Identify which cell holds the provided text, then report its (x, y) central coordinate. 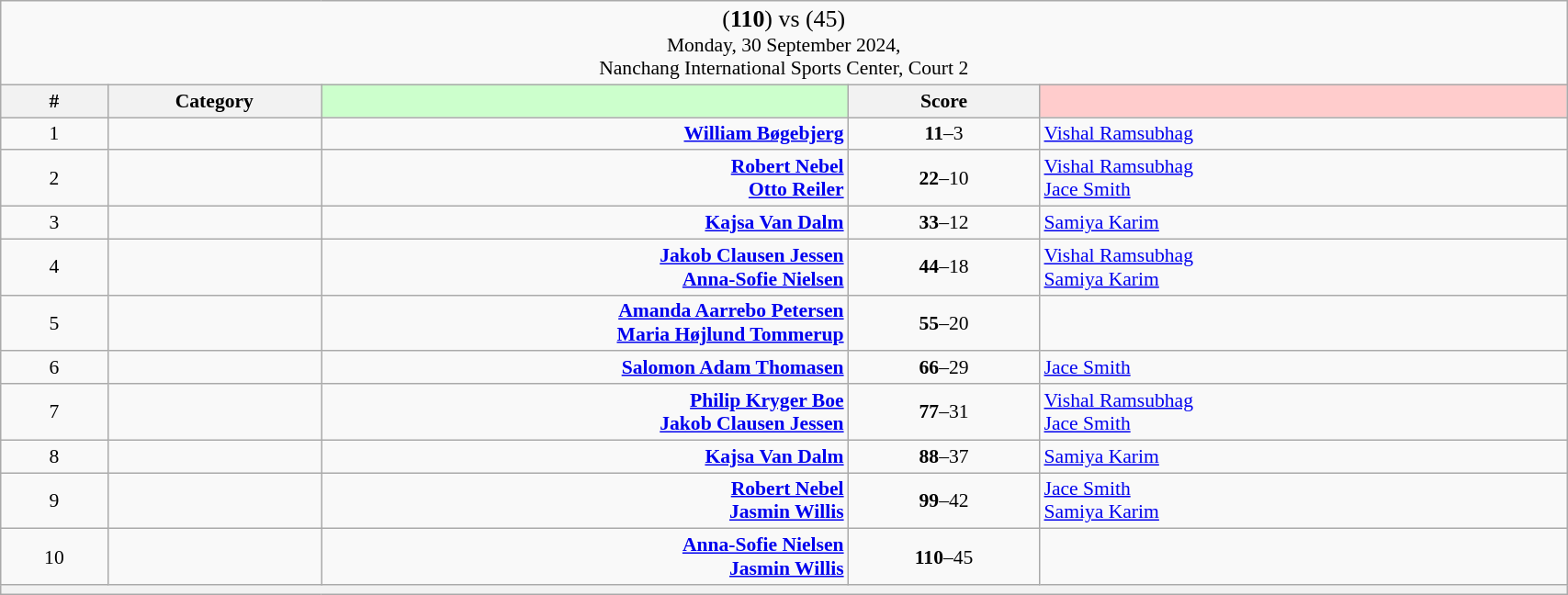
Robert Nebel Jasmin Willis (585, 501)
(110) vs (45)Monday, 30 September 2024, Nanchang International Sports Center, Court 2 (784, 42)
Jakob Clausen Jessen Anna-Sofie Nielsen (585, 266)
William Bøgebjerg (585, 134)
Vishal Ramsubhag Samiya Karim (1303, 266)
77–31 (944, 411)
44–18 (944, 266)
99–42 (944, 501)
Vishal Ramsubhag (1303, 134)
55–20 (944, 323)
Amanda Aarrebo Petersen Maria Højlund Tommerup (585, 323)
9 (54, 501)
22–10 (944, 178)
Anna-Sofie Nielsen Jasmin Willis (585, 556)
Robert Nebel Otto Reiler (585, 178)
# (54, 101)
Salomon Adam Thomasen (585, 368)
88–37 (944, 456)
Jace Smith (1303, 368)
5 (54, 323)
8 (54, 456)
Score (944, 101)
1 (54, 134)
6 (54, 368)
110–45 (944, 556)
10 (54, 556)
Jace Smith Samiya Karim (1303, 501)
Philip Kryger Boe Jakob Clausen Jessen (585, 411)
11–3 (944, 134)
2 (54, 178)
7 (54, 411)
4 (54, 266)
66–29 (944, 368)
3 (54, 223)
Category (215, 101)
33–12 (944, 223)
